Return the [x, y] coordinate for the center point of the cell that contains the specified text.  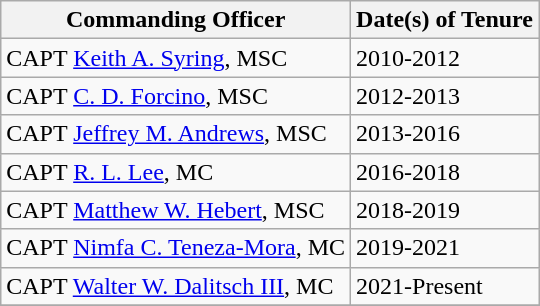
CAPT Keith A. Syring, MSC [176, 58]
CAPT R. L. Lee, MC [176, 172]
Commanding Officer [176, 20]
CAPT Walter W. Dalitsch III, MC [176, 286]
CAPT C. D. Forcino, MSC [176, 96]
CAPT Nimfa C. Teneza-Mora, MC [176, 248]
CAPT Matthew W. Hebert, MSC [176, 210]
2019-2021 [445, 248]
CAPT Jeffrey M. Andrews, MSC [176, 134]
2021-Present [445, 286]
2010-2012 [445, 58]
2013-2016 [445, 134]
Date(s) of Tenure [445, 20]
2012-2013 [445, 96]
2018-2019 [445, 210]
2016-2018 [445, 172]
